Capture the cell that displays the provided text and extract its (X, Y) central coordinate. 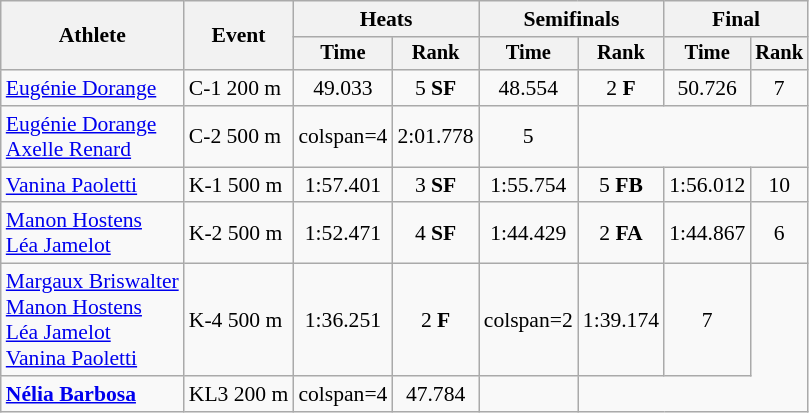
1:52.471 (342, 234)
Eugénie Dorange (92, 88)
5 (528, 136)
Manon HostensLéa Jamelot (92, 234)
50.726 (707, 88)
1:36.251 (342, 320)
1:44.867 (707, 234)
6 (779, 234)
Vanina Paoletti (92, 185)
Heats (386, 19)
2:01.778 (435, 136)
C-2 500 m (239, 136)
KL3 200 m (239, 394)
C-1 200 m (239, 88)
1:39.174 (621, 320)
Margaux BriswalterManon HostensLéa JamelotVanina Paoletti (92, 320)
49.033 (342, 88)
colspan=2 (528, 320)
1:44.429 (528, 234)
Final (736, 19)
10 (779, 185)
K-1 500 m (239, 185)
Eugénie DorangeAxelle Renard (92, 136)
Event (239, 36)
K-2 500 m (239, 234)
47.784 (435, 394)
Nélia Barbosa (92, 394)
1:57.401 (342, 185)
K-4 500 m (239, 320)
Semifinals (572, 19)
Athlete (92, 36)
5 FB (621, 185)
3 SF (435, 185)
2 FA (621, 234)
48.554 (528, 88)
4 SF (435, 234)
1:55.754 (528, 185)
1:56.012 (707, 185)
5 SF (435, 88)
